For the text-containing cell, return its midpoint in [X, Y] coordinate format. 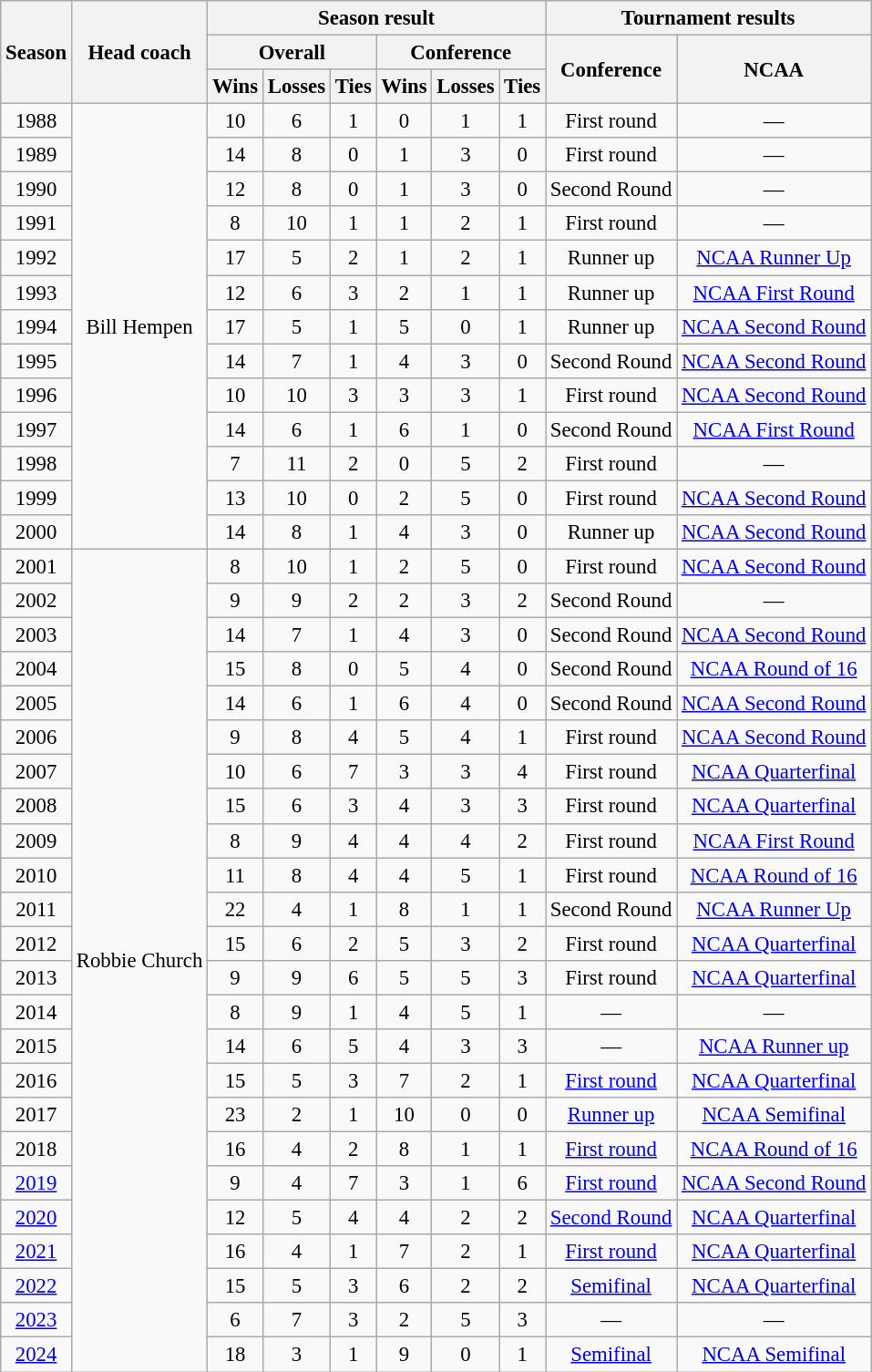
1995 [36, 361]
1992 [36, 258]
1999 [36, 498]
2020 [36, 1218]
18 [235, 1355]
Season result [377, 18]
1998 [36, 464]
1994 [36, 326]
Tournament results [707, 18]
2003 [36, 635]
1997 [36, 429]
22 [235, 909]
2012 [36, 944]
2011 [36, 909]
1993 [36, 293]
Head coach [138, 53]
2019 [36, 1183]
1988 [36, 121]
13 [235, 498]
2006 [36, 738]
NCAA [775, 69]
2010 [36, 875]
1989 [36, 155]
2002 [36, 601]
2004 [36, 669]
2014 [36, 1012]
2018 [36, 1150]
2005 [36, 704]
23 [235, 1115]
Robbie Church [138, 960]
1991 [36, 223]
2009 [36, 841]
Season [36, 53]
2008 [36, 807]
2021 [36, 1252]
2024 [36, 1355]
2001 [36, 566]
2023 [36, 1321]
Overall [292, 53]
2007 [36, 772]
Bill Hempen [138, 326]
2016 [36, 1080]
2000 [36, 532]
2022 [36, 1286]
2015 [36, 1047]
1996 [36, 395]
2017 [36, 1115]
1990 [36, 190]
2013 [36, 978]
NCAA Runner up [775, 1047]
